Extract the (x, y) coordinate from the center of the cell holding the provided text.  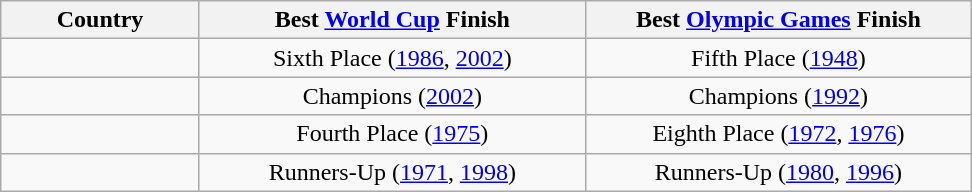
Runners-Up (1971, 1998) (392, 172)
Champions (1992) (778, 96)
Runners-Up (1980, 1996) (778, 172)
Champions (2002) (392, 96)
Country (100, 20)
Fourth Place (1975) (392, 134)
Best Olympic Games Finish (778, 20)
Best World Cup Finish (392, 20)
Eighth Place (1972, 1976) (778, 134)
Fifth Place (1948) (778, 58)
Sixth Place (1986, 2002) (392, 58)
